Return (X, Y) of the center of cell containing provided text 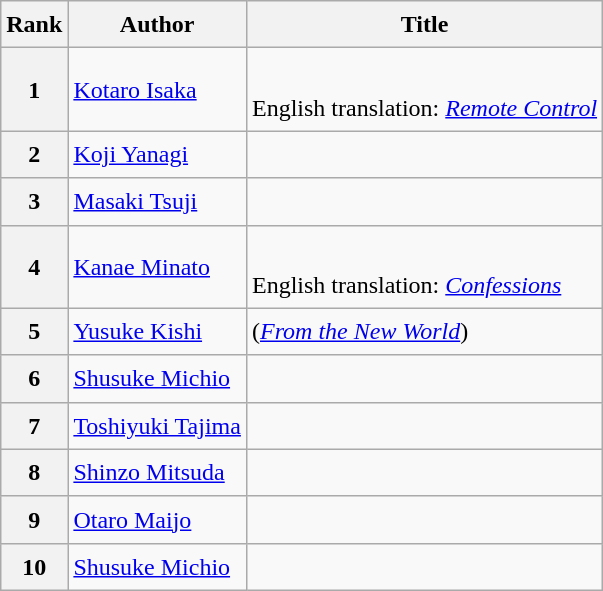
6 (34, 378)
Otaro Maijo (158, 520)
1 (34, 90)
English translation: Confessions (424, 266)
2 (34, 154)
Kanae Minato (158, 266)
3 (34, 202)
Rank (34, 24)
4 (34, 266)
7 (34, 426)
9 (34, 520)
8 (34, 472)
Koji Yanagi (158, 154)
English translation: Remote Control (424, 90)
Toshiyuki Tajima (158, 426)
5 (34, 332)
(From the New World) (424, 332)
Title (424, 24)
Shinzo Mitsuda (158, 472)
Masaki Tsuji (158, 202)
10 (34, 566)
Author (158, 24)
Yusuke Kishi (158, 332)
Kotaro Isaka (158, 90)
